Scan for the cell matching the given text and deliver its [x, y] coordinate at center. 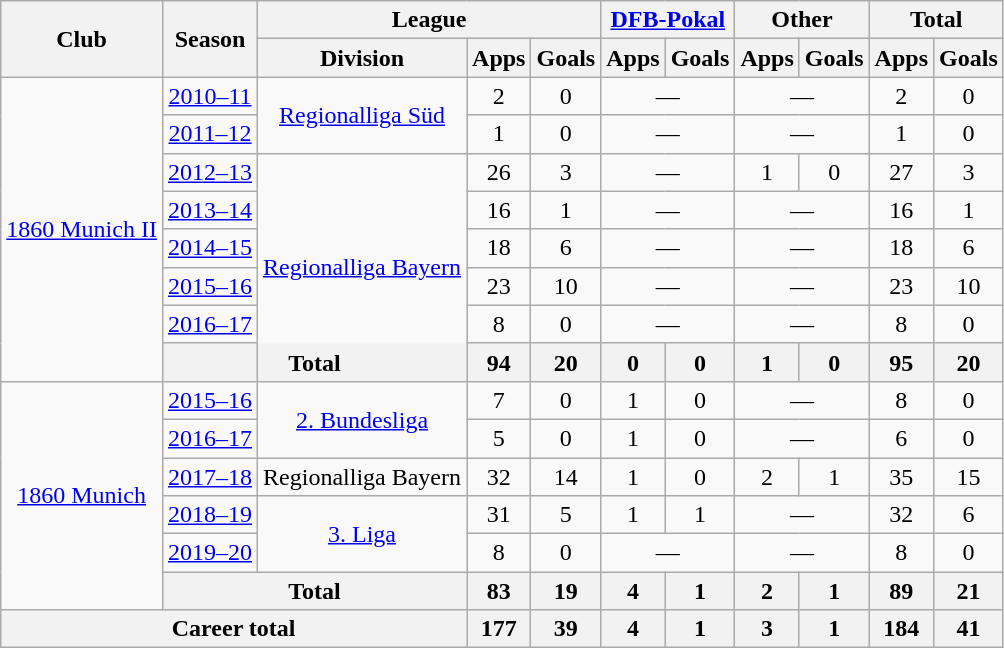
7 [499, 400]
2011–12 [210, 134]
2. Bundesliga [362, 419]
177 [499, 629]
Regionalliga Süd [362, 115]
21 [969, 591]
14 [566, 477]
2010–11 [210, 96]
89 [901, 591]
2012–13 [210, 172]
19 [566, 591]
26 [499, 172]
2017–18 [210, 477]
3. Liga [362, 534]
2014–15 [210, 248]
Club [82, 39]
1860 Munich [82, 495]
95 [901, 362]
2013–14 [210, 210]
Career total [234, 629]
94 [499, 362]
DFB-Pokal [668, 20]
League [430, 20]
Division [362, 58]
39 [566, 629]
83 [499, 591]
Other [802, 20]
1860 Munich II [82, 229]
41 [969, 629]
35 [901, 477]
2018–19 [210, 515]
27 [901, 172]
15 [969, 477]
184 [901, 629]
Season [210, 39]
2019–20 [210, 553]
31 [499, 515]
